Return the [X, Y] coordinate for the center point of the cell that contains the specified text.  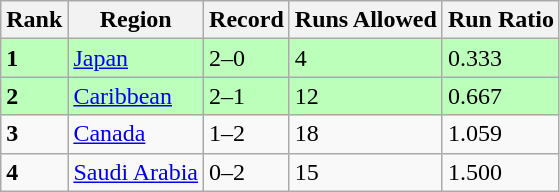
Runs Allowed [366, 20]
18 [366, 134]
0.667 [500, 96]
3 [34, 134]
Japan [136, 58]
2–0 [247, 58]
Record [247, 20]
Caribbean [136, 96]
Canada [136, 134]
15 [366, 172]
Saudi Arabia [136, 172]
0.333 [500, 58]
1–2 [247, 134]
Region [136, 20]
1 [34, 58]
2 [34, 96]
Rank [34, 20]
0–2 [247, 172]
1.059 [500, 134]
Run Ratio [500, 20]
2–1 [247, 96]
12 [366, 96]
1.500 [500, 172]
